Search for the cell housing the specified text and yield its (x, y) center coordinate. 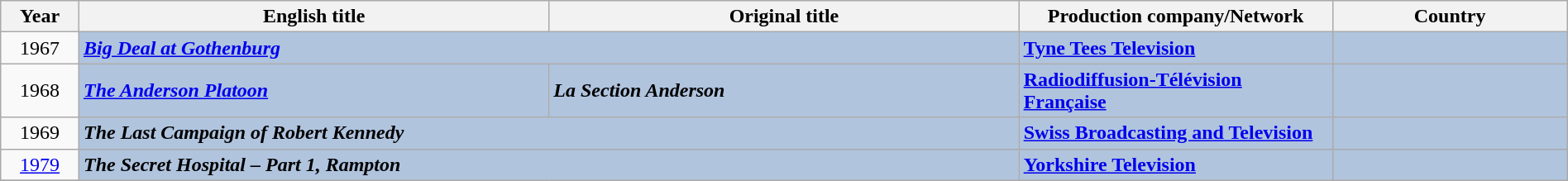
1969 (40, 133)
1968 (40, 91)
Production company/Network (1176, 17)
The Secret Hospital – Part 1, Rampton (549, 164)
The Anderson Platoon (313, 91)
La Section Anderson (784, 91)
Original title (784, 17)
Country (1450, 17)
Radiodiffusion-Télévision Française (1176, 91)
The Last Campaign of Robert Kennedy (549, 133)
Yorkshire Television (1176, 164)
1979 (40, 164)
Tyne Tees Television (1176, 48)
Year (40, 17)
English title (313, 17)
1967 (40, 48)
Swiss Broadcasting and Television (1176, 133)
Big Deal at Gothenburg (549, 48)
